Locate the cell with the specified text and output its [X, Y] center coordinate. 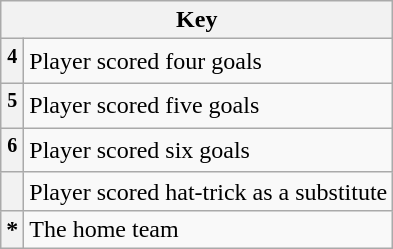
Player scored hat-trick as a substitute [208, 191]
The home team [208, 230]
4 [12, 62]
Player scored five goals [208, 106]
5 [12, 106]
Player scored four goals [208, 62]
Player scored six goals [208, 150]
6 [12, 150]
* [12, 230]
Key [197, 20]
